Pinpoint the cell where the given text exists, returning its [x, y] midpoint coordinate. 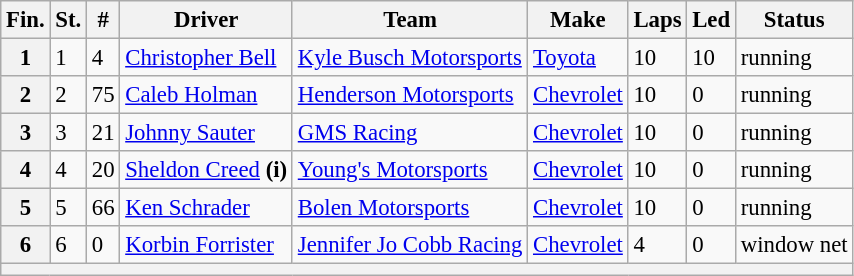
window net [794, 245]
Sheldon Creed (i) [206, 170]
Ken Schrader [206, 208]
Kyle Busch Motorsports [410, 58]
75 [104, 95]
Toyota [578, 58]
Team [410, 20]
GMS Racing [410, 133]
Status [794, 20]
# [104, 20]
20 [104, 170]
Led [712, 20]
Young's Motorsports [410, 170]
Make [578, 20]
66 [104, 208]
Korbin Forrister [206, 245]
Laps [658, 20]
Bolen Motorsports [410, 208]
Johnny Sauter [206, 133]
St. [68, 20]
Christopher Bell [206, 58]
Driver [206, 20]
Jennifer Jo Cobb Racing [410, 245]
21 [104, 133]
Fin. [26, 20]
Caleb Holman [206, 95]
Henderson Motorsports [410, 95]
